Return (X, Y) of the center of cell containing provided text 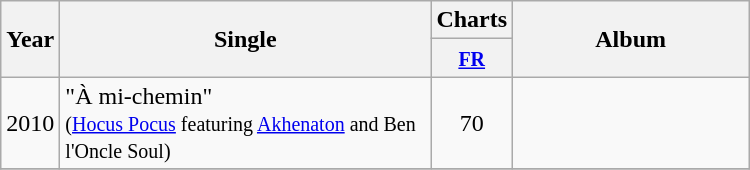
Album (631, 39)
70 (472, 123)
Year (30, 39)
FR (472, 58)
Single (246, 39)
"À mi-chemin" (Hocus Pocus featuring Akhenaton and Ben l'Oncle Soul) (246, 123)
2010 (30, 123)
Charts (472, 20)
